Pinpoint the cell where the given text exists, returning its [x, y] midpoint coordinate. 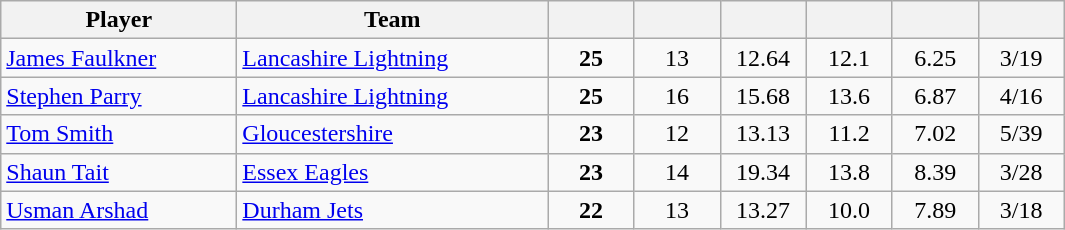
Durham Jets [392, 210]
Team [392, 20]
13.6 [849, 96]
13.27 [763, 210]
6.25 [935, 58]
14 [677, 172]
3/18 [1021, 210]
10.0 [849, 210]
13.8 [849, 172]
13.13 [763, 134]
7.02 [935, 134]
12.64 [763, 58]
3/19 [1021, 58]
11.2 [849, 134]
Tom Smith [119, 134]
6.87 [935, 96]
Usman Arshad [119, 210]
3/28 [1021, 172]
15.68 [763, 96]
Essex Eagles [392, 172]
12.1 [849, 58]
16 [677, 96]
5/39 [1021, 134]
4/16 [1021, 96]
7.89 [935, 210]
Player [119, 20]
Shaun Tait [119, 172]
James Faulkner [119, 58]
8.39 [935, 172]
19.34 [763, 172]
12 [677, 134]
Gloucestershire [392, 134]
22 [591, 210]
Stephen Parry [119, 96]
